Search for the cell housing the specified text and yield its (X, Y) center coordinate. 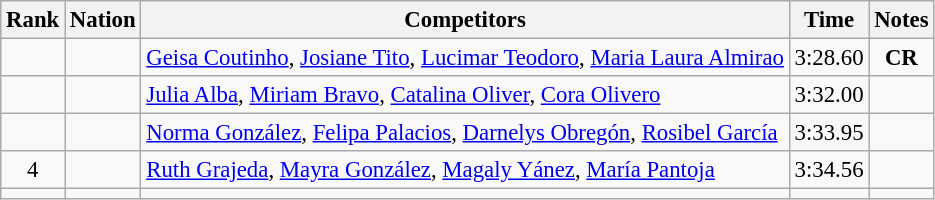
Rank (33, 20)
3:28.60 (829, 58)
Competitors (465, 20)
Norma González, Felipa Palacios, Darnelys Obregón, Rosibel García (465, 133)
4 (33, 170)
Time (829, 20)
3:33.95 (829, 133)
Ruth Grajeda, Mayra González, Magaly Yánez, María Pantoja (465, 170)
Nation (103, 20)
Geisa Coutinho, Josiane Tito, Lucimar Teodoro, Maria Laura Almirao (465, 58)
3:32.00 (829, 95)
3:34.56 (829, 170)
Notes (902, 20)
Julia Alba, Miriam Bravo, Catalina Oliver, Cora Olivero (465, 95)
CR (902, 58)
